Provide the [x, y] coordinate of the cell's center where the given text is located.  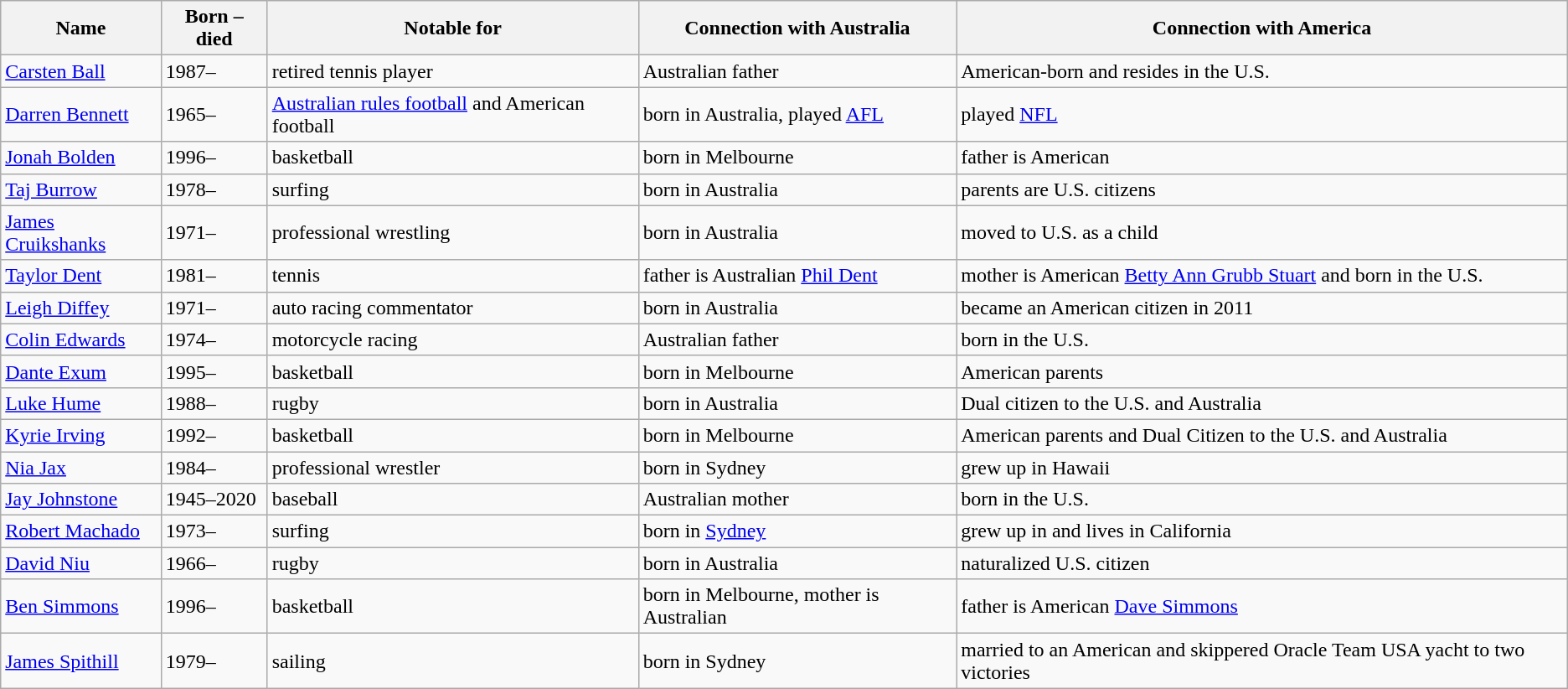
Robert Machado [80, 531]
father is Australian Phil Dent [797, 276]
Connection with Australia [797, 28]
1988– [214, 403]
American parents and Dual Citizen to the U.S. and Australia [1262, 435]
tennis [452, 276]
1945–2020 [214, 500]
baseball [452, 500]
father is American [1262, 158]
James Cruikshanks [80, 233]
retired tennis player [452, 71]
motorcycle racing [452, 339]
Australian rules football and American football [452, 114]
auto racing commentator [452, 308]
David Niu [80, 563]
1984– [214, 467]
1995– [214, 371]
Luke Hume [80, 403]
Ben Simmons [80, 607]
Dante Exum [80, 371]
played NFL [1262, 114]
Australian mother [797, 500]
Leigh Diffey [80, 308]
1978– [214, 189]
parents are U.S. citizens [1262, 189]
Taj Burrow [80, 189]
Connection with America [1262, 28]
grew up in Hawaii [1262, 467]
1987– [214, 71]
became an American citizen in 2011 [1262, 308]
1981– [214, 276]
naturalized U.S. citizen [1262, 563]
married to an American and skippered Oracle Team USA yacht to two victories [1262, 661]
sailing [452, 661]
Kyrie Irving [80, 435]
Born – died [214, 28]
Dual citizen to the U.S. and Australia [1262, 403]
born in Melbourne, mother is Australian [797, 607]
1974– [214, 339]
Carsten Ball [80, 71]
1979– [214, 661]
American-born and resides in the U.S. [1262, 71]
born in Australia, played AFL [797, 114]
Taylor Dent [80, 276]
1965– [214, 114]
Darren Bennett [80, 114]
Colin Edwards [80, 339]
mother is American Betty Ann Grubb Stuart and born in the U.S. [1262, 276]
Nia Jax [80, 467]
James Spithill [80, 661]
moved to U.S. as a child [1262, 233]
1973– [214, 531]
father is American Dave Simmons [1262, 607]
professional wrestler [452, 467]
professional wrestling [452, 233]
Jay Johnstone [80, 500]
1992– [214, 435]
grew up in and lives in California [1262, 531]
American parents [1262, 371]
1966– [214, 563]
Jonah Bolden [80, 158]
Name [80, 28]
Notable for [452, 28]
